For the text-containing cell, return its midpoint in (x, y) coordinate format. 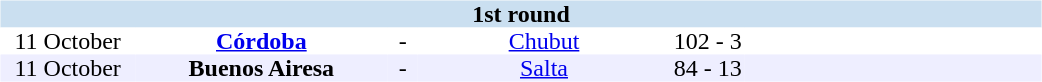
Chubut (544, 42)
84 - 13 (708, 68)
Buenos Airesa (262, 68)
102 - 3 (708, 42)
Córdoba (262, 42)
1st round (520, 14)
Salta (544, 68)
